Return the [X, Y] coordinate for the center point of the cell that contains the specified text.  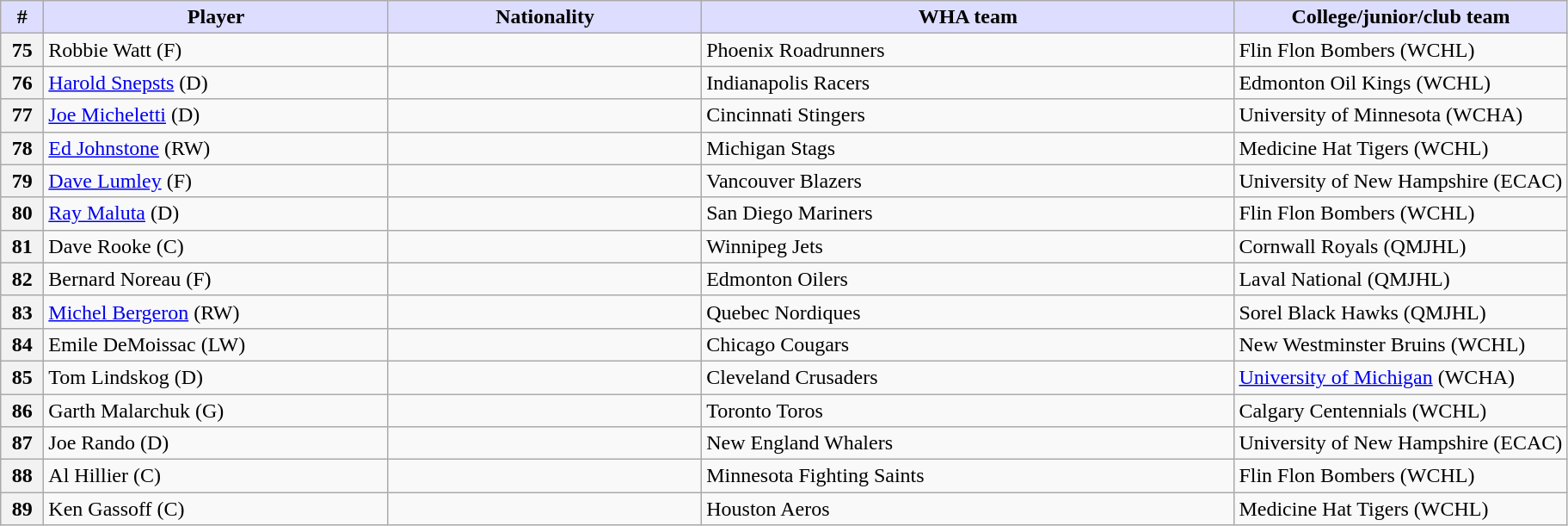
Bernard Noreau (F) [217, 279]
San Diego Mariners [968, 213]
87 [22, 443]
88 [22, 476]
Minnesota Fighting Saints [968, 476]
Edmonton Oil Kings (WCHL) [1400, 83]
Garth Malarchuk (G) [217, 411]
Toronto Toros [968, 411]
Michigan Stags [968, 148]
Cleveland Crusaders [968, 377]
Phoenix Roadrunners [968, 50]
76 [22, 83]
Quebec Nordiques [968, 312]
Dave Lumley (F) [217, 181]
Ray Maluta (D) [217, 213]
Michel Bergeron (RW) [217, 312]
83 [22, 312]
Edmonton Oilers [968, 279]
Harold Snepsts (D) [217, 83]
Robbie Watt (F) [217, 50]
New England Whalers [968, 443]
Player [217, 17]
Al Hillier (C) [217, 476]
Emile DeMoissac (LW) [217, 344]
80 [22, 213]
75 [22, 50]
85 [22, 377]
WHA team [968, 17]
78 [22, 148]
College/junior/club team [1400, 17]
82 [22, 279]
77 [22, 115]
Joe Rando (D) [217, 443]
Nationality [544, 17]
Chicago Cougars [968, 344]
89 [22, 509]
Calgary Centennials (WCHL) [1400, 411]
University of Michigan (WCHA) [1400, 377]
Winnipeg Jets [968, 246]
Sorel Black Hawks (QMJHL) [1400, 312]
Cincinnati Stingers [968, 115]
Houston Aeros [968, 509]
Tom Lindskog (D) [217, 377]
79 [22, 181]
Ed Johnstone (RW) [217, 148]
# [22, 17]
86 [22, 411]
Ken Gassoff (C) [217, 509]
84 [22, 344]
Dave Rooke (C) [217, 246]
Indianapolis Racers [968, 83]
Joe Micheletti (D) [217, 115]
81 [22, 246]
Vancouver Blazers [968, 181]
Cornwall Royals (QMJHL) [1400, 246]
New Westminster Bruins (WCHL) [1400, 344]
Laval National (QMJHL) [1400, 279]
University of Minnesota (WCHA) [1400, 115]
